Identify which cell holds the provided text, then report its [x, y] central coordinate. 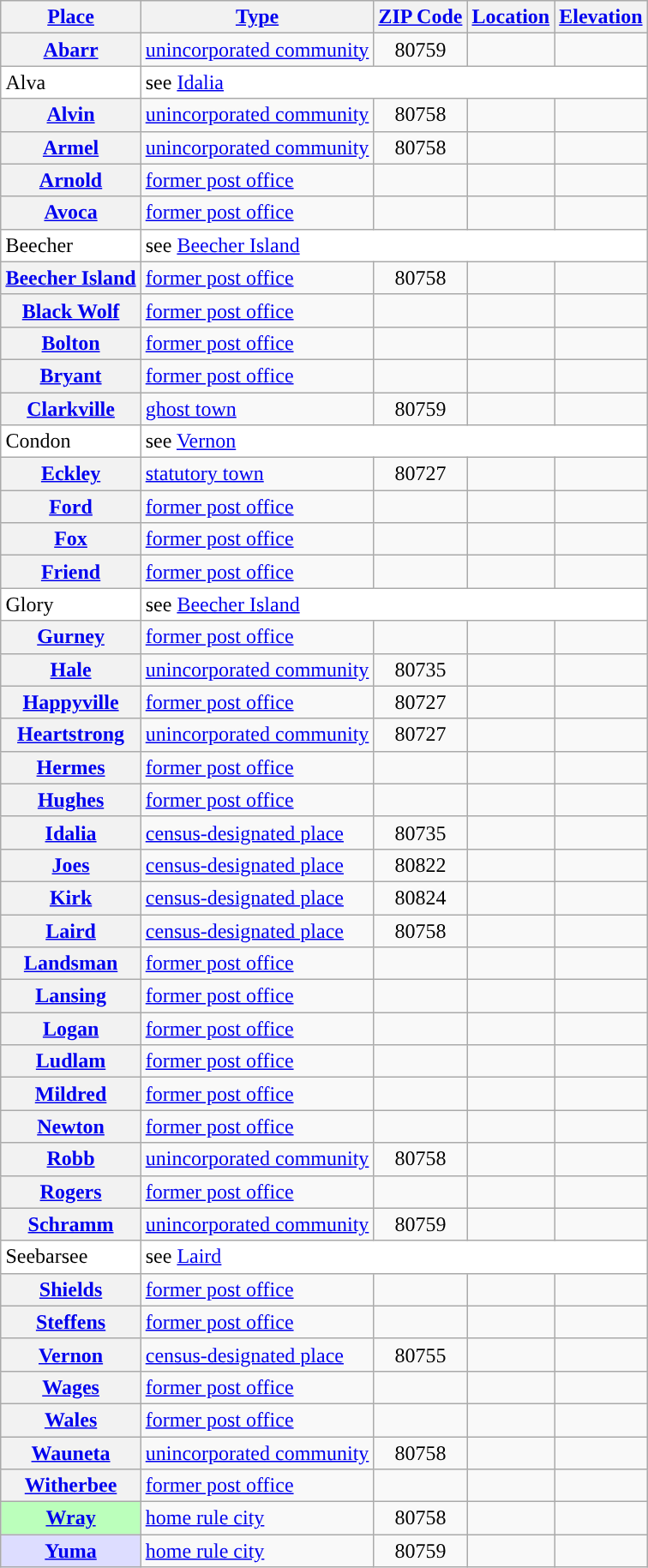
Gurney [70, 637]
statutory town [257, 474]
Idalia [70, 832]
Joes [70, 865]
Fox [70, 539]
Alva [70, 82]
Hermes [70, 767]
Ford [70, 507]
Arnold [70, 180]
Laird [70, 930]
Wages [70, 1387]
Bolton [70, 343]
Type [257, 17]
Witherbee [70, 1486]
Black Wolf [70, 310]
Glory [70, 604]
80824 [420, 898]
Friend [70, 572]
see Vernon [394, 442]
Wauneta [70, 1453]
Happyville [70, 702]
Seebarsee [70, 1257]
Yuma [70, 1551]
Vernon [70, 1355]
ZIP Code [420, 17]
Beecher [70, 245]
Avoca [70, 213]
Ludlam [70, 1061]
80822 [420, 865]
Eckley [70, 474]
Hughes [70, 800]
ghost town [257, 409]
Armel [70, 147]
Wray [70, 1518]
see Laird [394, 1257]
Condon [70, 442]
Elevation [601, 17]
Kirk [70, 898]
Logan [70, 1029]
Steffens [70, 1322]
Bryant [70, 375]
Landsman [70, 964]
Rogers [70, 1192]
Lansing [70, 996]
Clarkville [70, 409]
Hale [70, 670]
Place [70, 17]
Robb [70, 1159]
Abarr [70, 50]
Heartstrong [70, 735]
80755 [420, 1355]
Schramm [70, 1224]
see Idalia [394, 82]
Beecher Island [70, 278]
Location [511, 17]
Shields [70, 1289]
Mildred [70, 1094]
Wales [70, 1420]
Newton [70, 1126]
Alvin [70, 115]
